Detect which cell encompasses the target text, then output its [x, y] center coordinate. 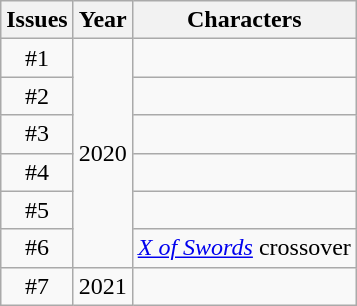
#7 [37, 286]
Issues [37, 20]
#4 [37, 172]
Characters [244, 20]
X of Swords crossover [244, 248]
#3 [37, 134]
2021 [102, 286]
#5 [37, 210]
2020 [102, 153]
#6 [37, 248]
#2 [37, 96]
Year [102, 20]
#1 [37, 58]
